Return the [x, y] coordinate for the center point of the cell that contains the specified text.  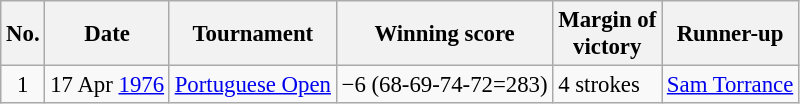
17 Apr 1976 [107, 85]
4 strokes [608, 85]
Portuguese Open [252, 85]
No. [23, 34]
−6 (68-69-74-72=283) [444, 85]
Date [107, 34]
Tournament [252, 34]
Runner-up [730, 34]
Sam Torrance [730, 85]
Winning score [444, 34]
1 [23, 85]
Margin ofvictory [608, 34]
